Locate the cell with the specified text and output its [x, y] center coordinate. 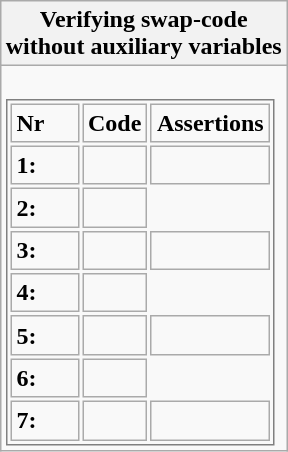
7: [44, 421]
Verifying swap-codewithout auxiliary variables [144, 34]
1: [44, 165]
Nr Code Assertions 1: 2: 3: 4: 5: 6: 7: [144, 258]
Assertions [210, 123]
5: [44, 336]
4: [44, 293]
6: [44, 378]
Code [115, 123]
3: [44, 251]
Nr [44, 123]
2: [44, 208]
